Pinpoint the cell where the given text exists, returning its (X, Y) midpoint coordinate. 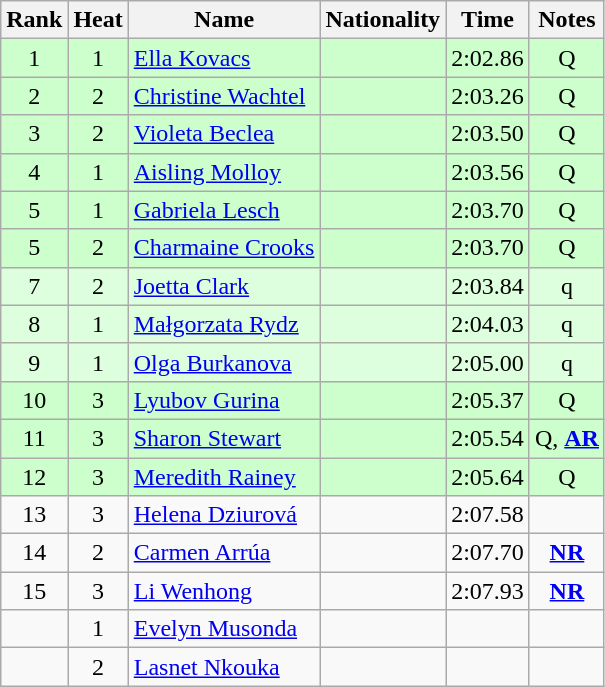
Nationality (383, 20)
Małgorzata Rydz (224, 324)
15 (34, 591)
Time (488, 20)
13 (34, 515)
Helena Dziurová (224, 515)
2:07.70 (488, 553)
2:05.37 (488, 400)
11 (34, 438)
Charmaine Crooks (224, 248)
Heat (98, 20)
2:05.00 (488, 362)
14 (34, 553)
2:02.86 (488, 58)
Evelyn Musonda (224, 629)
Name (224, 20)
2:04.03 (488, 324)
4 (34, 172)
Gabriela Lesch (224, 210)
Carmen Arrúa (224, 553)
2:05.54 (488, 438)
12 (34, 477)
2:03.56 (488, 172)
2:03.50 (488, 134)
2:05.64 (488, 477)
9 (34, 362)
2:07.93 (488, 591)
2:03.84 (488, 286)
2:07.58 (488, 515)
Sharon Stewart (224, 438)
2:03.26 (488, 96)
Violeta Beclea (224, 134)
8 (34, 324)
Aisling Molloy (224, 172)
Q, AR (566, 438)
Joetta Clark (224, 286)
Notes (566, 20)
Lyubov Gurina (224, 400)
Olga Burkanova (224, 362)
7 (34, 286)
10 (34, 400)
Rank (34, 20)
Ella Kovacs (224, 58)
Lasnet Nkouka (224, 667)
Li Wenhong (224, 591)
Christine Wachtel (224, 96)
Meredith Rainey (224, 477)
